From the cell containing the given text, extract its center point as [X, Y] coordinate. 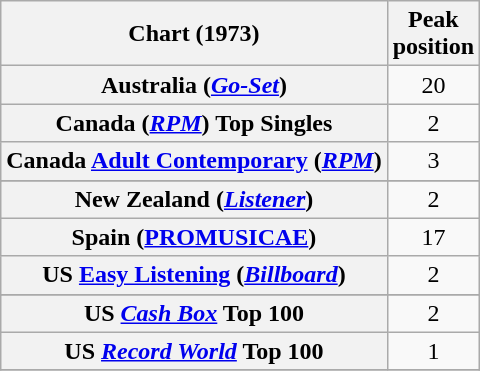
US Record World Top 100 [194, 351]
3 [433, 161]
New Zealand (Listener) [194, 199]
Canada (RPM) Top Singles [194, 123]
Chart (1973) [194, 34]
US Cash Box Top 100 [194, 313]
Spain (PROMUSICAE) [194, 237]
1 [433, 351]
17 [433, 237]
US Easy Listening (Billboard) [194, 275]
20 [433, 85]
Canada Adult Contemporary (RPM) [194, 161]
Australia (Go-Set) [194, 85]
Peakposition [433, 34]
